Scan for the cell matching the given text and deliver its (x, y) coordinate at center. 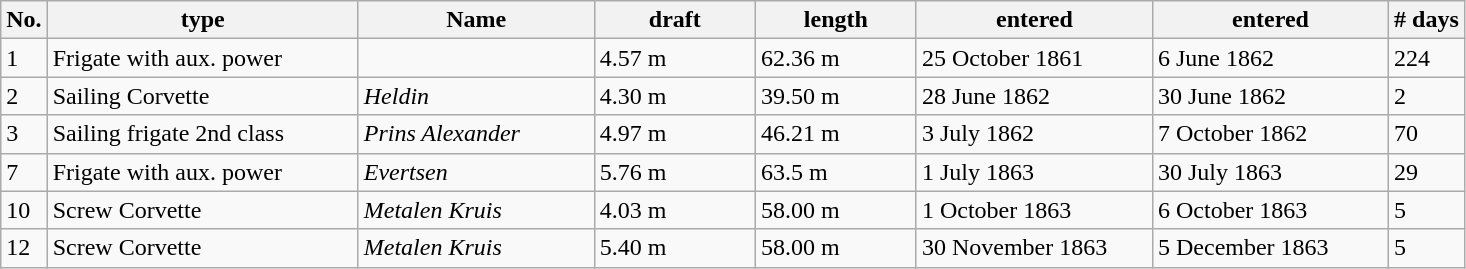
39.50 m (836, 96)
5 December 1863 (1270, 248)
draft (674, 20)
4.57 m (674, 58)
Sailing Corvette (202, 96)
1 (24, 58)
46.21 m (836, 134)
6 June 1862 (1270, 58)
3 (24, 134)
30 November 1863 (1034, 248)
type (202, 20)
6 October 1863 (1270, 210)
4.30 m (674, 96)
length (836, 20)
70 (1427, 134)
4.97 m (674, 134)
12 (24, 248)
3 July 1862 (1034, 134)
7 October 1862 (1270, 134)
Prins Alexander (476, 134)
29 (1427, 172)
Heldin (476, 96)
62.36 m (836, 58)
No. (24, 20)
10 (24, 210)
Name (476, 20)
28 June 1862 (1034, 96)
63.5 m (836, 172)
30 June 1862 (1270, 96)
4.03 m (674, 210)
1 July 1863 (1034, 172)
5.40 m (674, 248)
# days (1427, 20)
Sailing frigate 2nd class (202, 134)
7 (24, 172)
5.76 m (674, 172)
1 October 1863 (1034, 210)
25 October 1861 (1034, 58)
30 July 1863 (1270, 172)
Evertsen (476, 172)
224 (1427, 58)
